From the cell containing the given text, extract its center point as [X, Y] coordinate. 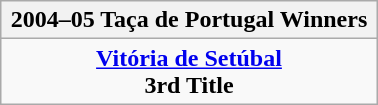
2004–05 Taça de Portugal Winners [189, 20]
Vitória de Setúbal3rd Title [189, 72]
